Identify which cell holds the provided text, then report its (X, Y) central coordinate. 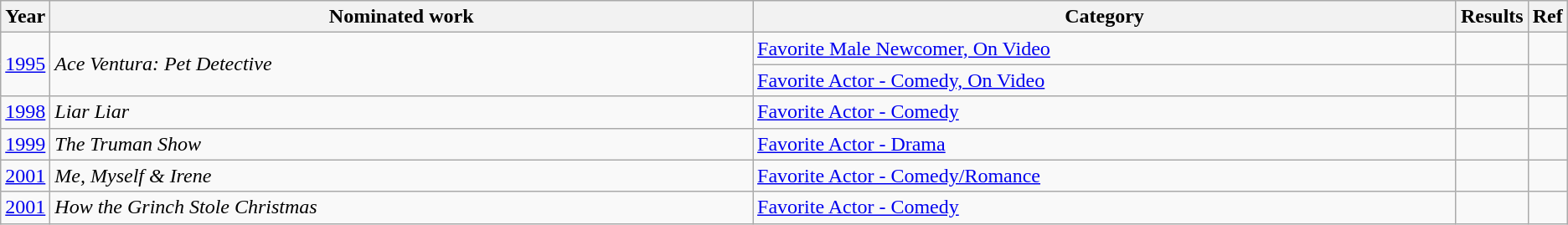
Year (25, 17)
1995 (25, 64)
How the Grinch Stole Christmas (402, 207)
Nominated work (402, 17)
Favorite Actor - Comedy, On Video (1105, 80)
Ref (1548, 17)
Results (1492, 17)
Favorite Actor - Comedy/Romance (1105, 176)
Category (1105, 17)
The Truman Show (402, 144)
1998 (25, 112)
Favorite Actor - Drama (1105, 144)
Favorite Male Newcomer, On Video (1105, 49)
Ace Ventura: Pet Detective (402, 64)
Liar Liar (402, 112)
1999 (25, 144)
Me, Myself & Irene (402, 176)
